Return the (X, Y) coordinate for the center point of the cell that contains the specified text.  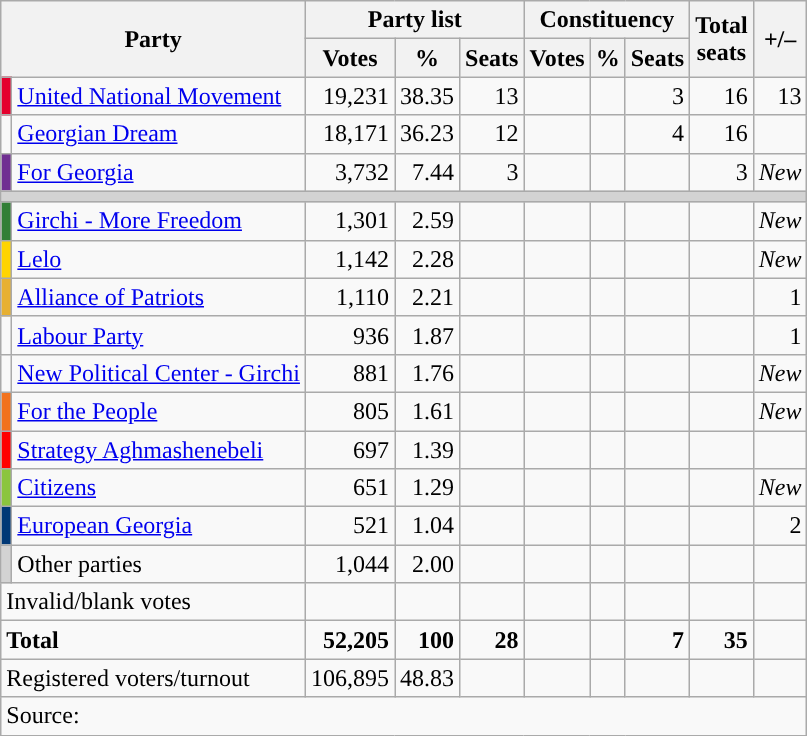
18,171 (350, 134)
1,301 (350, 221)
Labour Party (159, 335)
Party (154, 39)
Citizens (159, 488)
United National Movement (159, 96)
Constituency (607, 20)
38.35 (428, 96)
697 (350, 449)
New Political Center - Girchi (159, 373)
2.59 (428, 221)
106,895 (350, 678)
1,110 (350, 297)
12 (492, 134)
Strategy Aghmashenebeli (159, 449)
1.61 (428, 411)
805 (350, 411)
Totalseats (722, 39)
521 (350, 526)
3,732 (350, 172)
28 (492, 640)
1,044 (350, 564)
2.28 (428, 259)
Invalid/blank votes (154, 602)
Lelo (159, 259)
Total (154, 640)
936 (350, 335)
For Georgia (159, 172)
36.23 (428, 134)
Registered voters/turnout (154, 678)
48.83 (428, 678)
2 (780, 526)
Alliance of Patriots (159, 297)
Georgian Dream (159, 134)
Girchi - More Freedom (159, 221)
1.87 (428, 335)
4 (657, 134)
+/– (780, 39)
1.04 (428, 526)
For the People (159, 411)
1.29 (428, 488)
2.21 (428, 297)
19,231 (350, 96)
Party list (414, 20)
7 (657, 640)
European Georgia (159, 526)
2.00 (428, 564)
881 (350, 373)
35 (722, 640)
52,205 (350, 640)
Source: (404, 716)
Other parties (159, 564)
1.76 (428, 373)
1.39 (428, 449)
7.44 (428, 172)
100 (428, 640)
651 (350, 488)
1,142 (350, 259)
